Return [X, Y] of the center of cell containing provided text 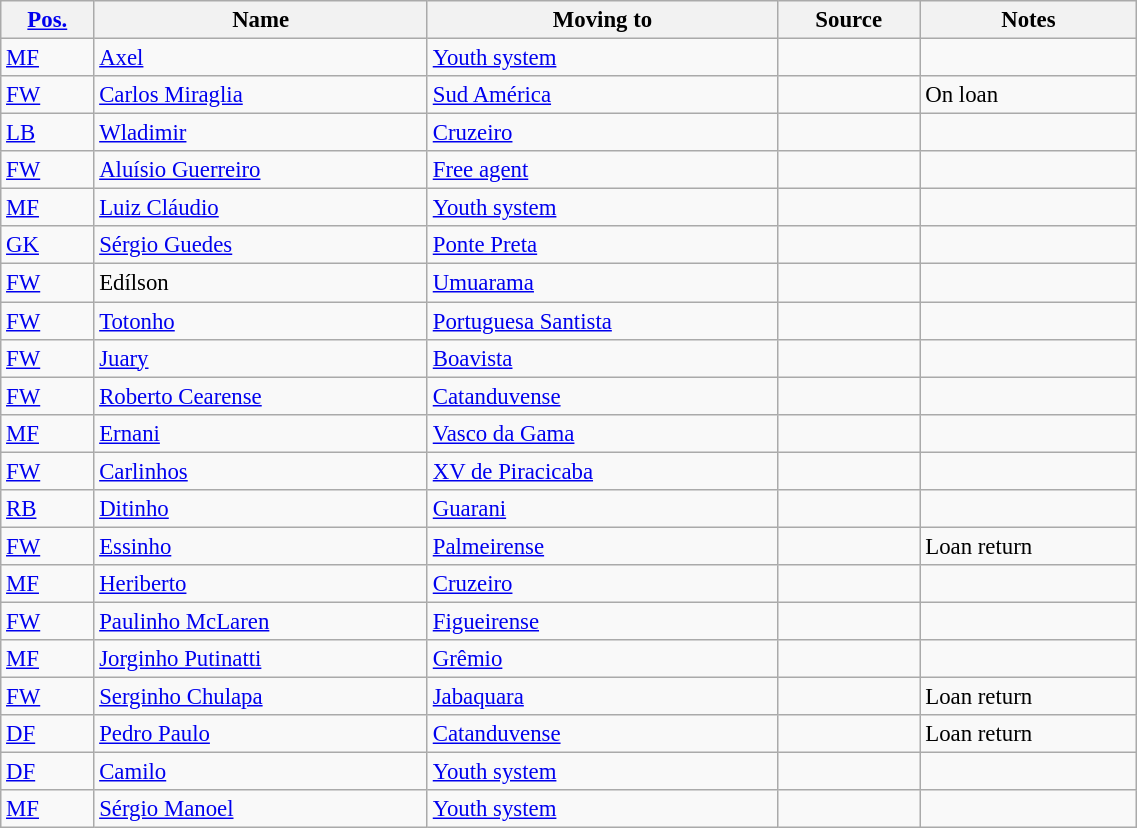
GK [48, 245]
Moving to [602, 20]
Axel [261, 58]
Boavista [602, 358]
Luiz Cláudio [261, 208]
Umuarama [602, 283]
Grêmio [602, 659]
Name [261, 20]
Source [848, 20]
Ditinho [261, 509]
Camilo [261, 772]
Pos. [48, 20]
Essinho [261, 546]
Portuguesa Santista [602, 321]
LB [48, 133]
Free agent [602, 170]
XV de Piracicaba [602, 471]
Carlinhos [261, 471]
Aluísio Guerreiro [261, 170]
Roberto Cearense [261, 396]
Figueirense [602, 621]
Notes [1028, 20]
Palmeirense [602, 546]
Edílson [261, 283]
Ernani [261, 433]
Heriberto [261, 584]
Pedro Paulo [261, 734]
Guarani [602, 509]
Paulinho McLaren [261, 621]
Jorginho Putinatti [261, 659]
Sud América [602, 95]
Jabaquara [602, 697]
Wladimir [261, 133]
Totonho [261, 321]
Ponte Preta [602, 245]
Sérgio Guedes [261, 245]
Serginho Chulapa [261, 697]
Sérgio Manoel [261, 809]
RB [48, 509]
Juary [261, 358]
On loan [1028, 95]
Carlos Miraglia [261, 95]
Vasco da Gama [602, 433]
